Capture the cell that displays the provided text and extract its [X, Y] central coordinate. 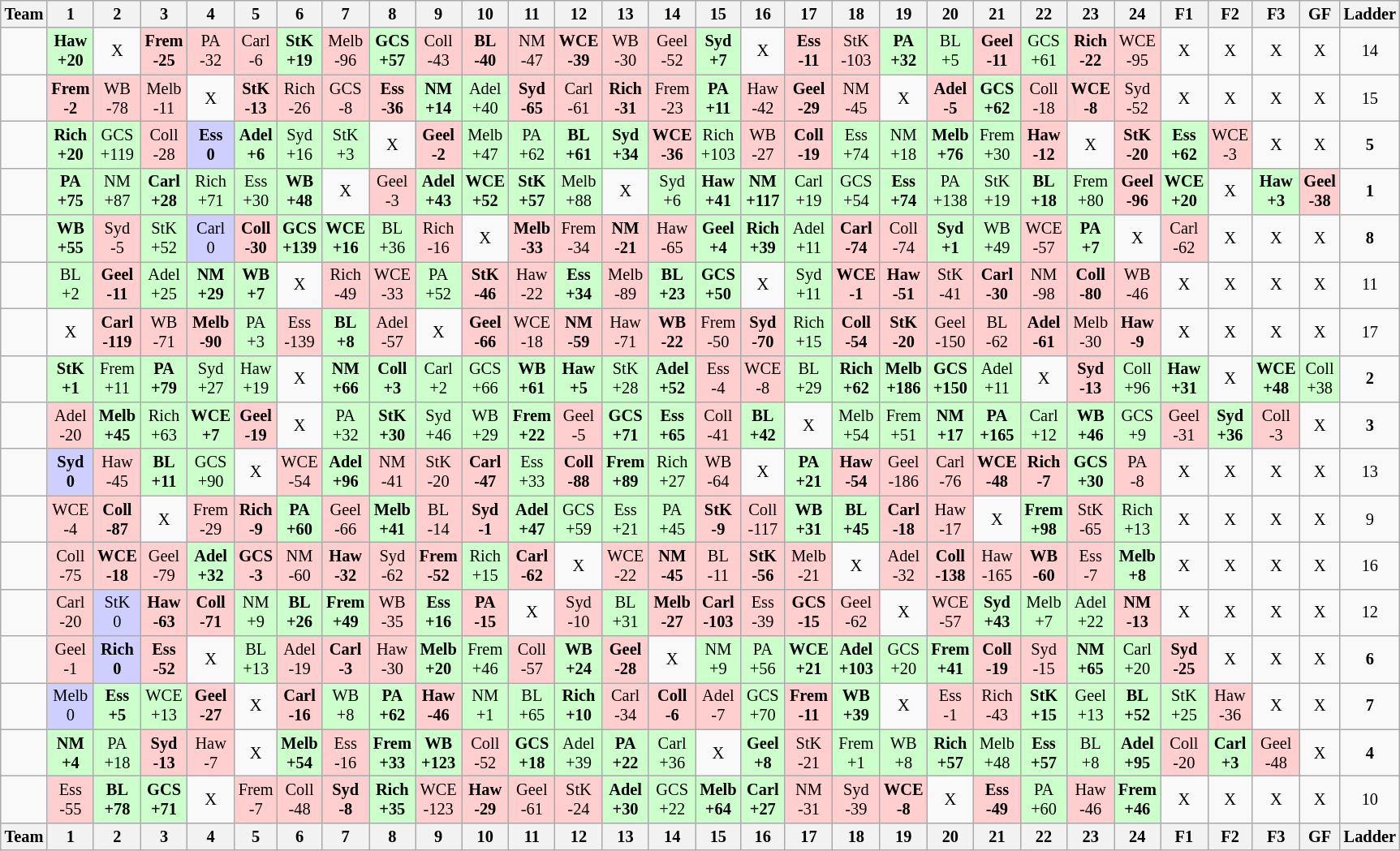
GCS +18 [532, 753]
Adel +103 [856, 660]
WB -78 [117, 98]
Ess +33 [532, 472]
Frem +11 [117, 379]
WB -71 [164, 332]
Geel -62 [856, 612]
StK -56 [763, 565]
GCS +150 [950, 379]
PA +11 [717, 98]
WB +48 [300, 191]
StK +1 [70, 379]
Haw -45 [117, 472]
Haw +20 [70, 51]
Adel +52 [672, 379]
WCE -22 [625, 565]
Coll -20 [1184, 753]
Coll +38 [1320, 379]
Syd +46 [438, 425]
Ess +5 [117, 706]
Ess 0 [210, 144]
PA +45 [672, 519]
Coll -74 [903, 239]
Frem +51 [903, 425]
WCE -95 [1138, 51]
BL +61 [579, 144]
Syd +11 [808, 285]
Frem -23 [672, 98]
GCS +90 [210, 472]
Haw -12 [1044, 144]
Geel -52 [672, 51]
Syd -70 [763, 332]
Rich -43 [997, 706]
Coll -3 [1276, 425]
GCS +22 [672, 799]
StK -41 [950, 285]
Haw -17 [950, 519]
BL +23 [672, 285]
Haw -165 [997, 565]
Carl -3 [345, 660]
PA +138 [950, 191]
Coll +3 [393, 379]
WB +7 [256, 285]
Carl -119 [117, 332]
StK +28 [625, 379]
Melb +76 [950, 144]
Syd -10 [579, 612]
WCE -54 [300, 472]
BL +5 [950, 51]
Adel +47 [532, 519]
Carl +19 [808, 191]
Frem +30 [997, 144]
Ess -39 [763, 612]
WB +123 [438, 753]
Syd -39 [856, 799]
Melb -89 [625, 285]
Syd -65 [532, 98]
Geel -5 [579, 425]
Adel -32 [903, 565]
PA -8 [1138, 472]
Ess -7 [1090, 565]
StK 0 [117, 612]
Melb +45 [117, 425]
Geel -27 [210, 706]
PA +7 [1090, 239]
GCS +119 [117, 144]
Adel +43 [438, 191]
Ess +30 [256, 191]
Syd 0 [70, 472]
WCE +13 [164, 706]
StK -46 [485, 285]
PA +52 [438, 285]
Geel -150 [950, 332]
Adel -57 [393, 332]
Geel -31 [1184, 425]
StK +30 [393, 425]
Syd -62 [393, 565]
Rich -9 [256, 519]
Ess +62 [1184, 144]
StK +57 [532, 191]
GCS +20 [903, 660]
Geel -3 [393, 191]
Ess -55 [70, 799]
Carl -6 [256, 51]
Frem -34 [579, 239]
Coll -18 [1044, 98]
Carl -16 [300, 706]
PA +56 [763, 660]
Syd +27 [210, 379]
Coll -48 [300, 799]
Haw +31 [1184, 379]
WCE -39 [579, 51]
NM +87 [117, 191]
Carl -61 [579, 98]
Ess +21 [625, 519]
Haw -36 [1230, 706]
Frem +22 [532, 425]
Ess -49 [997, 799]
Frem -7 [256, 799]
Geel -29 [808, 98]
Frem -25 [164, 51]
Frem +1 [856, 753]
Syd +36 [1230, 425]
Rich +39 [763, 239]
Rich +62 [856, 379]
WB -35 [393, 612]
NM -59 [579, 332]
NM +18 [903, 144]
Adel +30 [625, 799]
Frem +98 [1044, 519]
Syd +43 [997, 612]
Coll -41 [717, 425]
Carl +3 [1230, 753]
Frem +41 [950, 660]
Ess +16 [438, 612]
Adel -5 [950, 98]
Rich -31 [625, 98]
BL +65 [532, 706]
Carl +20 [1138, 660]
Ess -11 [808, 51]
GCS +62 [997, 98]
PA -32 [210, 51]
BL +45 [856, 519]
StK -9 [717, 519]
Melb -30 [1090, 332]
Coll -28 [164, 144]
Frem +89 [625, 472]
Carl +28 [164, 191]
Geel -61 [532, 799]
Rich +35 [393, 799]
BL +18 [1044, 191]
Rich -26 [300, 98]
NM +65 [1090, 660]
WB +49 [997, 239]
Syd +6 [672, 191]
Coll -6 [672, 706]
Adel -19 [300, 660]
NM -41 [393, 472]
Syd +1 [950, 239]
Carl -30 [997, 285]
Rich 0 [117, 660]
Melb -90 [210, 332]
Haw +41 [717, 191]
Ess +57 [1044, 753]
Haw -65 [672, 239]
NM -47 [532, 51]
GCS -3 [256, 565]
NM -13 [1138, 612]
Carl -74 [856, 239]
Frem +33 [393, 753]
Haw -54 [856, 472]
BL +26 [300, 612]
Geel -1 [70, 660]
WB +46 [1090, 425]
BL -40 [485, 51]
PA -15 [485, 612]
Ess -36 [393, 98]
Geel -2 [438, 144]
Frem +80 [1090, 191]
Carl 0 [210, 239]
Frem +49 [345, 612]
BL +31 [625, 612]
Carl +12 [1044, 425]
Coll -138 [950, 565]
Rich -22 [1090, 51]
Haw -71 [625, 332]
StK +25 [1184, 706]
Carl -103 [717, 612]
Melb +186 [903, 379]
Syd +34 [625, 144]
Rich +13 [1138, 519]
PA +22 [625, 753]
WB -64 [717, 472]
Syd -25 [1184, 660]
Coll -117 [763, 519]
Coll -57 [532, 660]
Haw -9 [1138, 332]
Melb +88 [579, 191]
WB +29 [485, 425]
Melb +64 [717, 799]
GCS +61 [1044, 51]
NM +14 [438, 98]
StK -103 [856, 51]
Adel +25 [164, 285]
Syd -8 [345, 799]
NM +117 [763, 191]
Coll +96 [1138, 379]
NM -31 [808, 799]
BL +29 [808, 379]
Carl -47 [485, 472]
Rich +10 [579, 706]
WCE +7 [210, 425]
Ess +65 [672, 425]
Haw -63 [164, 612]
Carl +36 [672, 753]
Coll -80 [1090, 285]
Rich -49 [345, 285]
Ess +34 [579, 285]
Adel +39 [579, 753]
WB +24 [579, 660]
Carl +2 [438, 379]
Syd +7 [717, 51]
Melb +7 [1044, 612]
WB -27 [763, 144]
WCE +52 [485, 191]
Haw +3 [1276, 191]
Rich -16 [438, 239]
PA +79 [164, 379]
Adel +6 [256, 144]
GCS +59 [579, 519]
Ess -52 [164, 660]
WCE -36 [672, 144]
BL -14 [438, 519]
Geel +13 [1090, 706]
GCS -8 [345, 98]
Frem -50 [717, 332]
Melb -21 [808, 565]
StK -21 [808, 753]
StK +52 [164, 239]
Ess -16 [345, 753]
WCE +48 [1276, 379]
WCE +20 [1184, 191]
StK +15 [1044, 706]
Frem -52 [438, 565]
BL +2 [70, 285]
Ess -4 [717, 379]
BL +78 [117, 799]
WB +61 [532, 379]
Carl -18 [903, 519]
PA +18 [117, 753]
WB +55 [70, 239]
Syd -15 [1044, 660]
Rich +57 [950, 753]
GCS +70 [763, 706]
Coll -43 [438, 51]
PA +21 [808, 472]
Ess -1 [950, 706]
Syd -5 [117, 239]
NM +29 [210, 285]
Haw +19 [256, 379]
GCS +66 [485, 379]
GCS +139 [300, 239]
WB -22 [672, 332]
WCE -1 [856, 285]
Melb +8 [1138, 565]
Coll -75 [70, 565]
Frem -11 [808, 706]
GCS +57 [393, 51]
Melb +41 [393, 519]
BL -11 [717, 565]
Geel -96 [1138, 191]
Haw +5 [579, 379]
Melb +47 [485, 144]
GCS -15 [808, 612]
BL +11 [164, 472]
WCE +21 [808, 660]
Coll -71 [210, 612]
NM -98 [1044, 285]
NM +66 [345, 379]
Geel -19 [256, 425]
PA +165 [997, 425]
Adel +95 [1138, 753]
Melb -33 [532, 239]
Haw -51 [903, 285]
Haw -7 [210, 753]
BL +42 [763, 425]
Haw -42 [763, 98]
WCE -48 [997, 472]
Rich -7 [1044, 472]
Melb -96 [345, 51]
StK -24 [579, 799]
Geel -48 [1276, 753]
Adel +96 [345, 472]
Adel +22 [1090, 612]
WB +31 [808, 519]
Melb -27 [672, 612]
Adel -61 [1044, 332]
Rich +71 [210, 191]
Haw -29 [485, 799]
Coll -87 [117, 519]
Geel -38 [1320, 191]
Geel +4 [717, 239]
BL +36 [393, 239]
GCS +54 [856, 191]
WCE -123 [438, 799]
Frem -29 [210, 519]
Adel +32 [210, 565]
Melb -11 [164, 98]
WCE -3 [1230, 144]
Coll -30 [256, 239]
PA +75 [70, 191]
GCS +30 [1090, 472]
BL +13 [256, 660]
NM -21 [625, 239]
BL +52 [1138, 706]
Geel -186 [903, 472]
Haw -30 [393, 660]
WCE -33 [393, 285]
Geel -79 [164, 565]
NM -60 [300, 565]
NM +17 [950, 425]
WB +39 [856, 706]
WCE -4 [70, 519]
GCS +50 [717, 285]
Geel -28 [625, 660]
Adel +40 [485, 98]
Coll -52 [485, 753]
Coll -54 [856, 332]
Haw -22 [532, 285]
WB -46 [1138, 285]
StK -65 [1090, 519]
Geel +8 [763, 753]
Carl +27 [763, 799]
Carl -76 [950, 472]
BL -62 [997, 332]
Carl -20 [70, 612]
Rich +103 [717, 144]
WB -30 [625, 51]
Rich +20 [70, 144]
GCS +9 [1138, 425]
PA +3 [256, 332]
Syd -1 [485, 519]
NM +1 [485, 706]
Frem -2 [70, 98]
Syd +16 [300, 144]
Rich +27 [672, 472]
Rich +63 [164, 425]
StK +3 [345, 144]
NM +4 [70, 753]
Ess -139 [300, 332]
Adel -7 [717, 706]
Syd -52 [1138, 98]
Carl -34 [625, 706]
WB -60 [1044, 565]
Melb 0 [70, 706]
Adel -20 [70, 425]
Haw -32 [345, 565]
Melb +48 [997, 753]
WCE +16 [345, 239]
Coll -88 [579, 472]
StK -13 [256, 98]
Melb +20 [438, 660]
